Determine the (x, y) coordinate at the center of the cell enclosing the given text.  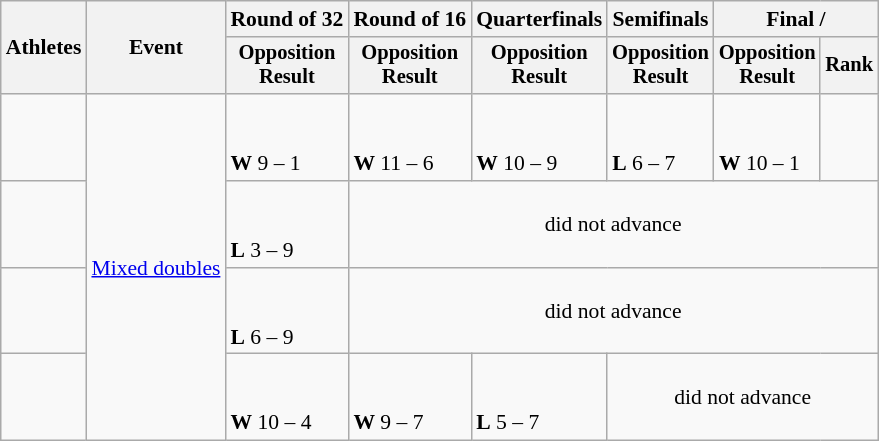
L 6 – 9 (286, 312)
W 9 – 7 (410, 398)
W 10 – 9 (539, 138)
Semifinals (660, 19)
Event (156, 48)
Rank (849, 66)
Quarterfinals (539, 19)
L 6 – 7 (660, 138)
Athletes (44, 48)
Round of 16 (410, 19)
Final / (796, 19)
Mixed doubles (156, 267)
W 9 – 1 (286, 138)
W 11 – 6 (410, 138)
L 5 – 7 (539, 398)
W 10 – 1 (768, 138)
L 3 – 9 (286, 224)
W 10 – 4 (286, 398)
Round of 32 (286, 19)
